Pinpoint the cell where the given text exists, returning its (x, y) midpoint coordinate. 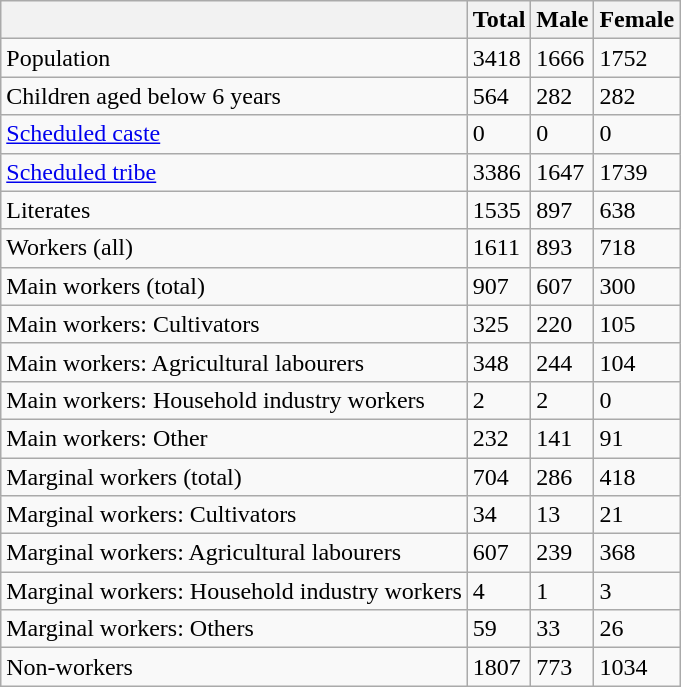
Children aged below 6 years (234, 96)
33 (562, 629)
34 (499, 515)
773 (562, 667)
4 (499, 591)
3 (637, 591)
Main workers: Agricultural labourers (234, 362)
1739 (637, 172)
897 (562, 210)
Non-workers (234, 667)
Marginal workers: Others (234, 629)
1752 (637, 58)
Male (562, 20)
Marginal workers: Household industry workers (234, 591)
Female (637, 20)
907 (499, 286)
Marginal workers: Cultivators (234, 515)
1807 (499, 667)
368 (637, 553)
300 (637, 286)
244 (562, 362)
Literates (234, 210)
325 (499, 324)
893 (562, 248)
Marginal workers: Agricultural labourers (234, 553)
141 (562, 438)
59 (499, 629)
Main workers: Cultivators (234, 324)
704 (499, 477)
21 (637, 515)
1535 (499, 210)
Main workers: Other (234, 438)
348 (499, 362)
1647 (562, 172)
91 (637, 438)
Workers (all) (234, 248)
Total (499, 20)
718 (637, 248)
Population (234, 58)
564 (499, 96)
Scheduled caste (234, 134)
239 (562, 553)
Marginal workers (total) (234, 477)
1666 (562, 58)
1611 (499, 248)
1034 (637, 667)
26 (637, 629)
105 (637, 324)
286 (562, 477)
418 (637, 477)
1 (562, 591)
Main workers: Household industry workers (234, 400)
638 (637, 210)
Main workers (total) (234, 286)
3418 (499, 58)
232 (499, 438)
Scheduled tribe (234, 172)
13 (562, 515)
104 (637, 362)
3386 (499, 172)
220 (562, 324)
